Find where the given text appears and provide that cell's center as (x, y) coordinate. 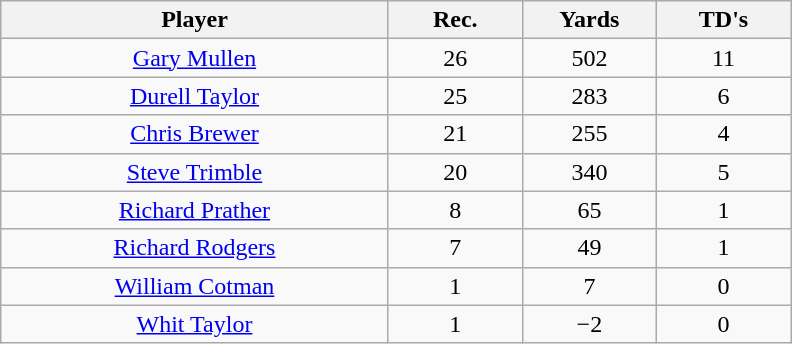
4 (723, 134)
21 (455, 134)
20 (455, 172)
Gary Mullen (194, 58)
Whit Taylor (194, 324)
TD's (723, 20)
Richard Prather (194, 210)
Rec. (455, 20)
11 (723, 58)
26 (455, 58)
Richard Rodgers (194, 248)
Durell Taylor (194, 96)
255 (589, 134)
340 (589, 172)
Chris Brewer (194, 134)
William Cotman (194, 286)
25 (455, 96)
49 (589, 248)
65 (589, 210)
Steve Trimble (194, 172)
283 (589, 96)
5 (723, 172)
−2 (589, 324)
502 (589, 58)
6 (723, 96)
8 (455, 210)
Player (194, 20)
Yards (589, 20)
